Detect which cell encompasses the target text, then output its (x, y) center coordinate. 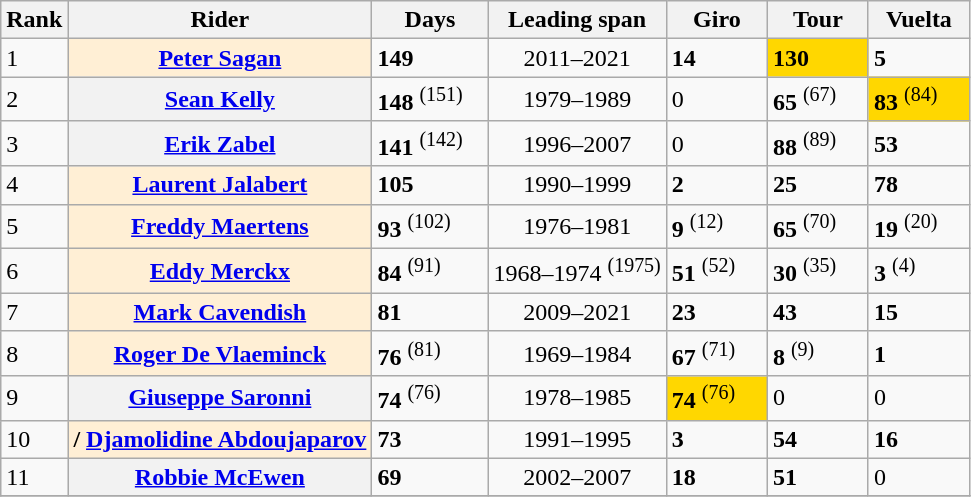
1991–1995 (577, 439)
73 (430, 439)
83 (84) (918, 100)
148 (151) (430, 100)
Freddy Maertens (220, 226)
6 (34, 272)
51 (818, 477)
Giro (716, 20)
76 (81) (430, 354)
30 (35) (818, 272)
3 (4) (918, 272)
Giuseppe Saronni (220, 398)
Mark Cavendish (220, 312)
15 (918, 312)
141 (142) (430, 144)
1990–1999 (577, 185)
130 (818, 58)
84 (91) (430, 272)
Laurent Jalabert (220, 185)
78 (918, 185)
Eddy Merckx (220, 272)
65 (67) (818, 100)
14 (716, 58)
Rider (220, 20)
88 (89) (818, 144)
16 (918, 439)
18 (716, 477)
2002–2007 (577, 477)
65 (70) (818, 226)
Roger De Vlaeminck (220, 354)
8 (9) (818, 354)
2011–2021 (577, 58)
23 (716, 312)
43 (818, 312)
10 (34, 439)
53 (918, 144)
4 (34, 185)
25 (818, 185)
19 (20) (918, 226)
67 (71) (716, 354)
7 (34, 312)
Erik Zabel (220, 144)
Robbie McEwen (220, 477)
Vuelta (918, 20)
Sean Kelly (220, 100)
Peter Sagan (220, 58)
2009–2021 (577, 312)
1996–2007 (577, 144)
81 (430, 312)
1979–1989 (577, 100)
8 (34, 354)
/ Djamolidine Abdoujaparov (220, 439)
1976–1981 (577, 226)
1968–1974 (1975) (577, 272)
69 (430, 477)
9 (34, 398)
Rank (34, 20)
Tour (818, 20)
51 (52) (716, 272)
105 (430, 185)
54 (818, 439)
1978–1985 (577, 398)
Leading span (577, 20)
1969–1984 (577, 354)
149 (430, 58)
9 (12) (716, 226)
93 (102) (430, 226)
Days (430, 20)
11 (34, 477)
